Return [X, Y] of the center of cell containing provided text 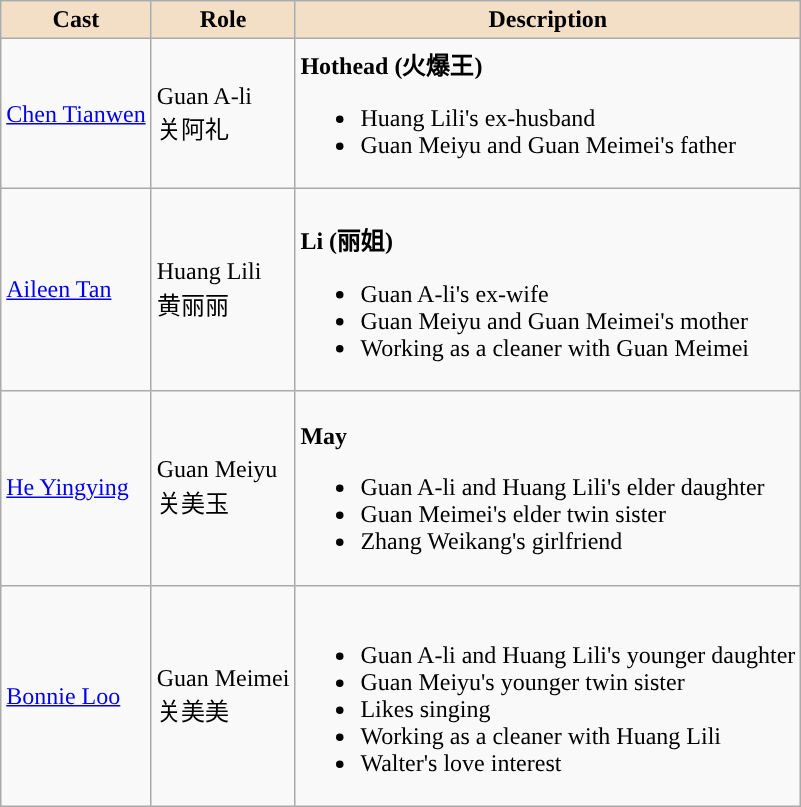
Guan A-li 关阿礼 [223, 114]
Guan A-li and Huang Lili's younger daughterGuan Meiyu's younger twin sisterLikes singingWorking as a cleaner with Huang LiliWalter's love interest [548, 696]
Description [548, 20]
Hothead (火爆王) Huang Lili's ex-husbandGuan Meiyu and Guan Meimei's father [548, 114]
He Yingying [76, 488]
Guan Meimei 关美美 [223, 696]
Cast [76, 20]
Aileen Tan [76, 290]
Chen Tianwen [76, 114]
Guan Meiyu 关美玉 [223, 488]
Role [223, 20]
Bonnie Loo [76, 696]
May Guan A-li and Huang Lili's elder daughterGuan Meimei's elder twin sisterZhang Weikang's girlfriend [548, 488]
Li (丽姐)Guan A-li's ex-wifeGuan Meiyu and Guan Meimei's motherWorking as a cleaner with Guan Meimei [548, 290]
Huang Lili 黄丽丽 [223, 290]
